Locate the cell with the specified text and output its (x, y) center coordinate. 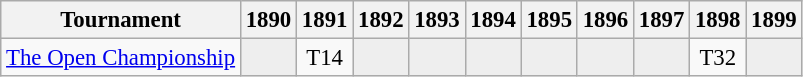
1899 (774, 20)
T14 (325, 58)
1896 (605, 20)
1897 (661, 20)
The Open Championship (121, 58)
1898 (718, 20)
1891 (325, 20)
1894 (493, 20)
T32 (718, 58)
1890 (268, 20)
1895 (549, 20)
1893 (437, 20)
Tournament (121, 20)
1892 (381, 20)
